For the text-containing cell, return its midpoint in (x, y) coordinate format. 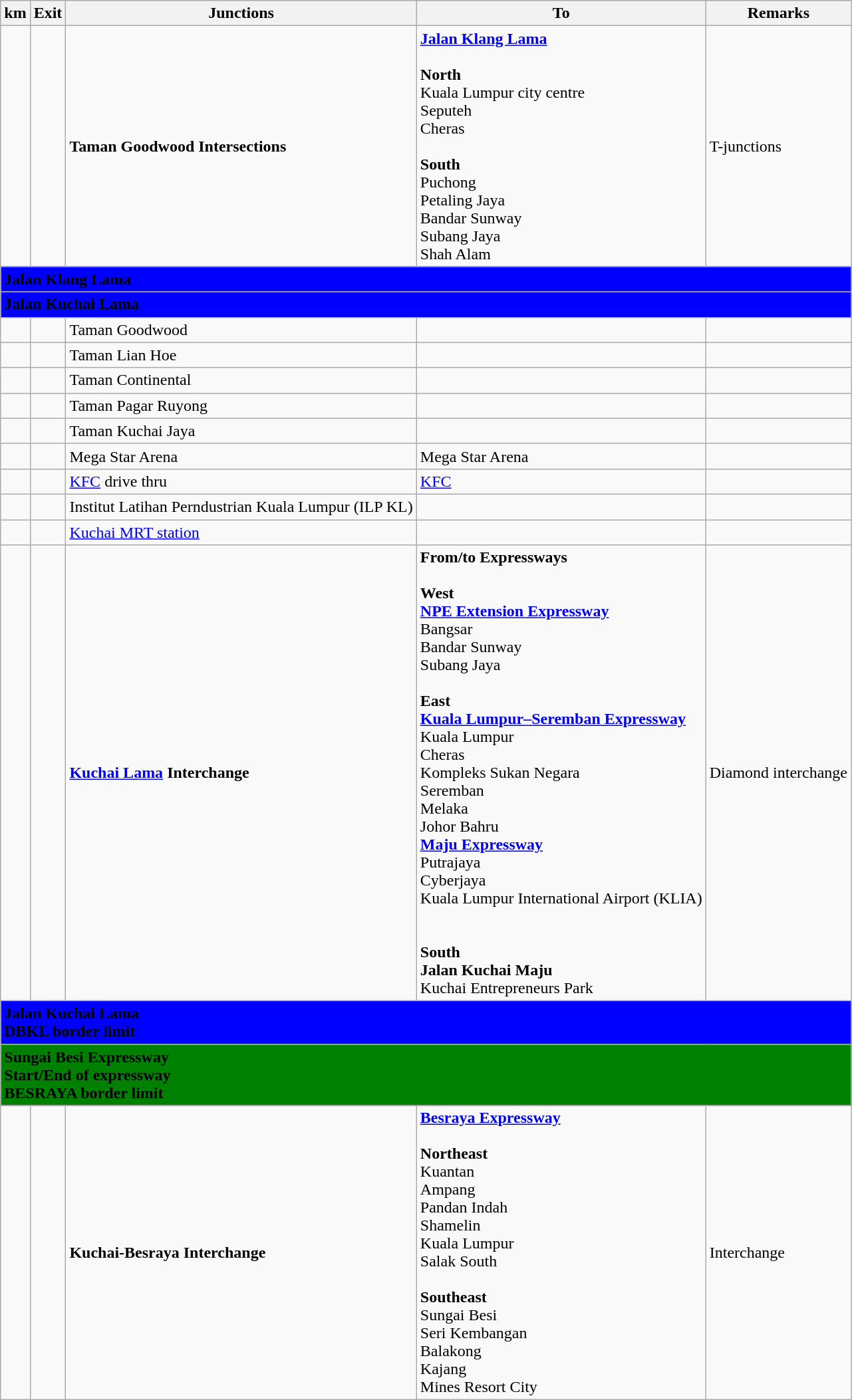
Kuchai MRT station (241, 532)
Exit (48, 13)
Jalan Kuchai Lama (426, 304)
km (15, 13)
KFC drive thru (241, 481)
Taman Goodwood Intersections (241, 146)
Kuchai Lama Interchange (241, 773)
Taman Pagar Ruyong (241, 406)
Jalan Klang Lama (426, 279)
To (561, 13)
Institut Latihan Perndustrian Kuala Lumpur (ILP KL) (241, 507)
Diamond interchange (778, 773)
Remarks (778, 13)
T-junctions (778, 146)
Taman Kuchai Jaya (241, 431)
Sungai Besi ExpresswayStart/End of expresswayBESRAYA border limit (426, 1075)
Kuchai-Besraya Interchange (241, 1252)
Taman Lian Hoe (241, 355)
Jalan Kuchai LamaDBKL border limit (426, 1022)
Besraya ExpresswayNortheastKuantanAmpangPandan IndahShamelinKuala LumpurSalak SouthSoutheastSungai BesiSeri KembanganBalakongKajangMines Resort City (561, 1252)
Jalan Klang LamaNorthKuala Lumpur city centreSeputehCherasSouthPuchongPetaling JayaBandar SunwaySubang JayaShah Alam (561, 146)
Taman Continental (241, 380)
KFC (561, 481)
Interchange (778, 1252)
Taman Goodwood (241, 330)
Junctions (241, 13)
